Return [X, Y] of the center of cell containing provided text 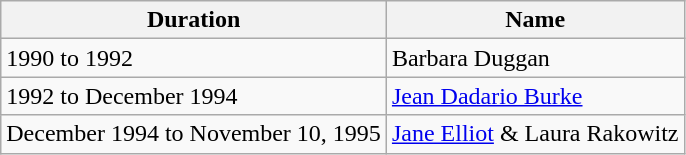
Duration [194, 20]
1992 to December 1994 [194, 96]
December 1994 to November 10, 1995 [194, 134]
Name [535, 20]
Barbara Duggan [535, 58]
Jean Dadario Burke [535, 96]
Jane Elliot & Laura Rakowitz [535, 134]
1990 to 1992 [194, 58]
